Pinpoint the cell where the given text exists, returning its [X, Y] midpoint coordinate. 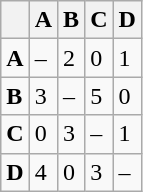
2 [72, 58]
5 [99, 96]
4 [43, 172]
